Provide the (x, y) coordinate of the cell's center where the given text is located.  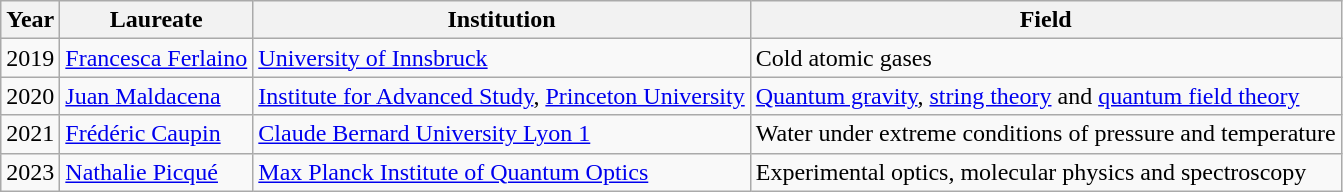
Laureate (156, 20)
University of Innsbruck (502, 58)
Quantum gravity, string theory and quantum field theory (1046, 96)
Francesca Ferlaino (156, 58)
Experimental optics, molecular physics and spectroscopy (1046, 172)
2020 (30, 96)
Nathalie Picqué (156, 172)
Juan Maldacena (156, 96)
Field (1046, 20)
Institute for Advanced Study, Princeton University (502, 96)
Claude Bernard University Lyon 1 (502, 134)
2023 (30, 172)
2021 (30, 134)
Frédéric Caupin (156, 134)
2019 (30, 58)
Year (30, 20)
Institution (502, 20)
Max Planck Institute of Quantum Optics (502, 172)
Water under extreme conditions of pressure and temperature (1046, 134)
Cold atomic gases (1046, 58)
